Find where the given text appears and provide that cell's center as [x, y] coordinate. 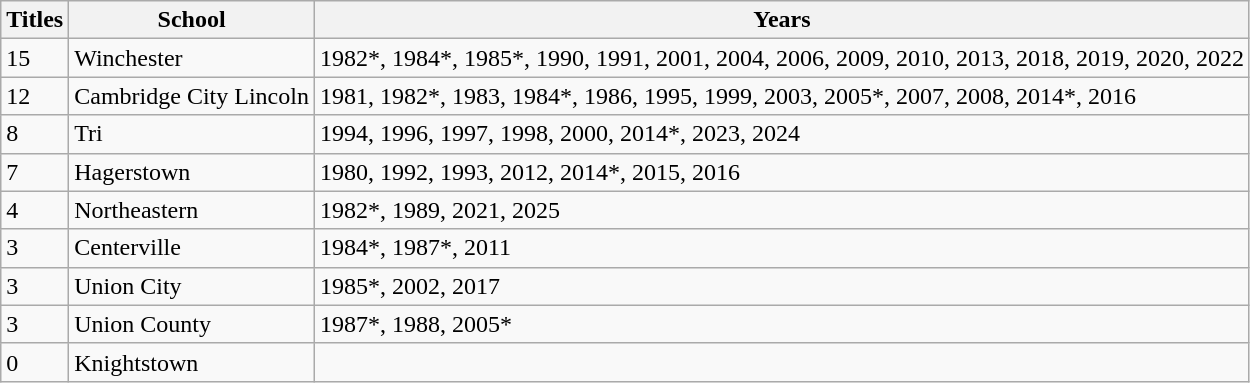
12 [35, 96]
1981, 1982*, 1983, 1984*, 1986, 1995, 1999, 2003, 2005*, 2007, 2008, 2014*, 2016 [782, 96]
4 [35, 210]
1994, 1996, 1997, 1998, 2000, 2014*, 2023, 2024 [782, 134]
Union City [192, 286]
Cambridge City Lincoln [192, 96]
Union County [192, 324]
Years [782, 20]
1980, 1992, 1993, 2012, 2014*, 2015, 2016 [782, 172]
7 [35, 172]
Tri [192, 134]
1984*, 1987*, 2011 [782, 248]
Knightstown [192, 362]
0 [35, 362]
15 [35, 58]
1982*, 1984*, 1985*, 1990, 1991, 2001, 2004, 2006, 2009, 2010, 2013, 2018, 2019, 2020, 2022 [782, 58]
1987*, 1988, 2005* [782, 324]
Hagerstown [192, 172]
Titles [35, 20]
Winchester [192, 58]
1985*, 2002, 2017 [782, 286]
1982*, 1989, 2021, 2025 [782, 210]
Northeastern [192, 210]
School [192, 20]
8 [35, 134]
Centerville [192, 248]
